Return the [X, Y] coordinate for the center point of the cell that contains the specified text.  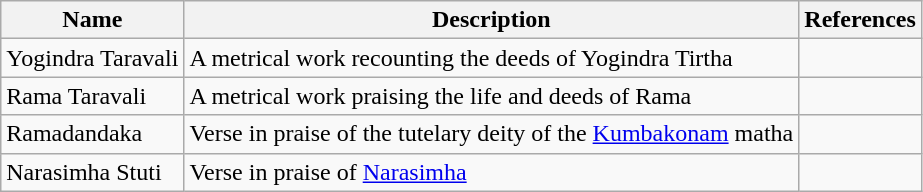
Narasimha Stuti [92, 172]
Rama Taravali [92, 96]
Verse in praise of the tutelary deity of the Kumbakonam matha [492, 134]
A metrical work praising the life and deeds of Rama [492, 96]
Name [92, 20]
Yogindra Taravali [92, 58]
Description [492, 20]
Verse in praise of Narasimha [492, 172]
Ramadandaka [92, 134]
References [860, 20]
A metrical work recounting the deeds of Yogindra Tirtha [492, 58]
